Provide the (X, Y) coordinate of the cell's center where the given text is located.  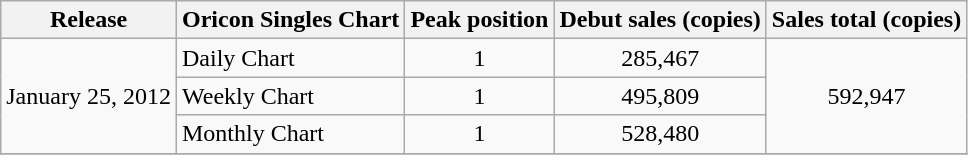
Daily Chart (290, 58)
592,947 (866, 96)
Peak position (480, 20)
528,480 (660, 134)
495,809 (660, 96)
January 25, 2012 (89, 96)
Weekly Chart (290, 96)
Debut sales (copies) (660, 20)
Monthly Chart (290, 134)
Oricon Singles Chart (290, 20)
Sales total (copies) (866, 20)
Release (89, 20)
285,467 (660, 58)
